Capture the cell that displays the provided text and extract its (x, y) central coordinate. 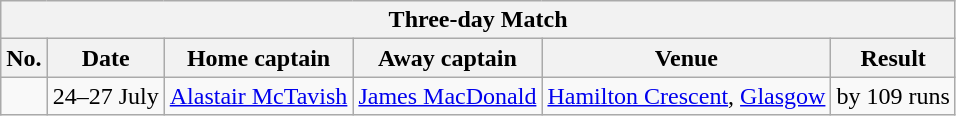
Three-day Match (478, 20)
Hamilton Crescent, Glasgow (686, 96)
Venue (686, 58)
Away captain (448, 58)
Date (106, 58)
No. (24, 58)
Alastair McTavish (258, 96)
James MacDonald (448, 96)
Result (893, 58)
24–27 July (106, 96)
Home captain (258, 58)
by 109 runs (893, 96)
